Scan for the cell matching the given text and deliver its (x, y) coordinate at center. 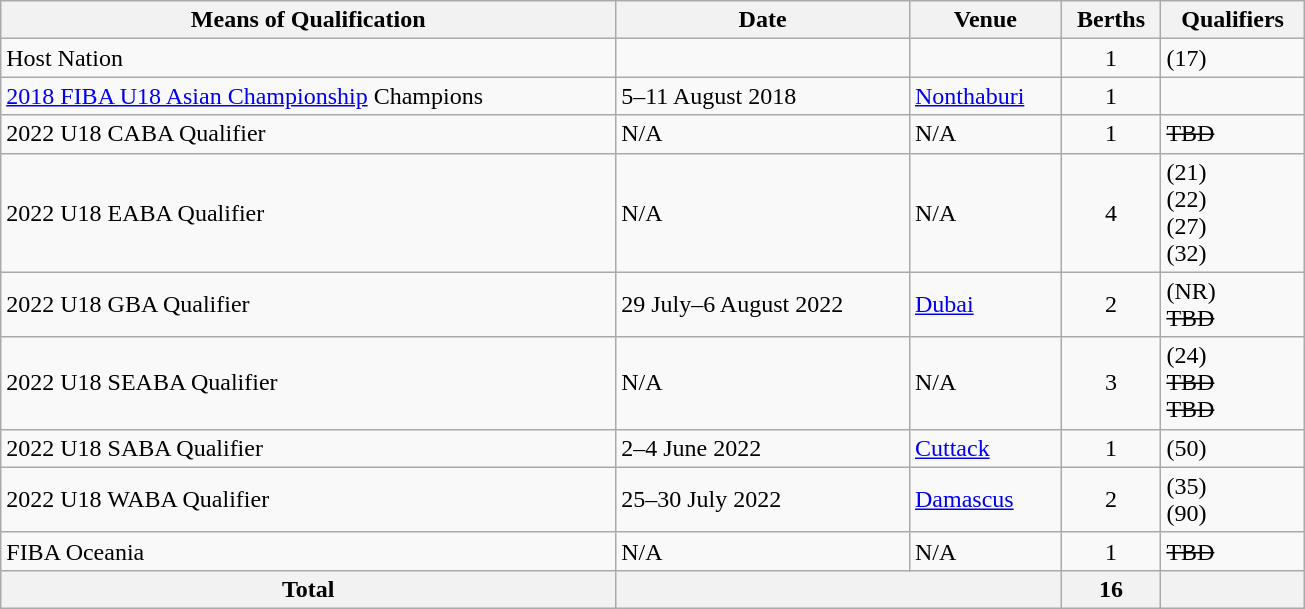
16 (1111, 589)
Host Nation (308, 58)
Berths (1111, 20)
Cuttack (985, 448)
Date (763, 20)
5–11 August 2018 (763, 96)
(21) (22) (27) (32) (1232, 212)
3 (1111, 383)
2022 U18 GBA Qualifier (308, 304)
Dubai (985, 304)
29 July–6 August 2022 (763, 304)
2–4 June 2022 (763, 448)
Qualifiers (1232, 20)
FIBA Oceania (308, 551)
Total (308, 589)
2022 U18 SABA Qualifier (308, 448)
Venue (985, 20)
(NR)TBD (1232, 304)
4 (1111, 212)
(50) (1232, 448)
2022 U18 EABA Qualifier (308, 212)
2022 U18 CABA Qualifier (308, 134)
(35) (90) (1232, 500)
(17) (1232, 58)
2018 FIBA U18 Asian Championship Champions (308, 96)
2022 U18 SEABA Qualifier (308, 383)
Nonthaburi (985, 96)
25–30 July 2022 (763, 500)
2022 U18 WABA Qualifier (308, 500)
(24)TBDTBD (1232, 383)
Means of Qualification (308, 20)
Damascus (985, 500)
